Determine the (X, Y) coordinate at the center of the cell enclosing the given text.  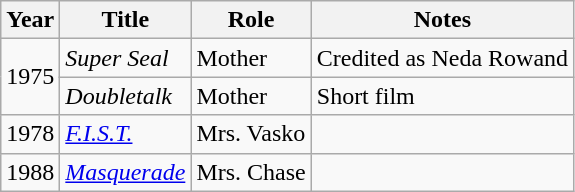
Notes (442, 20)
Role (251, 20)
Title (126, 20)
Mrs. Chase (251, 172)
1975 (30, 77)
Doubletalk (126, 96)
1978 (30, 134)
Short film (442, 96)
F.I.S.T. (126, 134)
Mrs. Vasko (251, 134)
Masquerade (126, 172)
Credited as Neda Rowand (442, 58)
Super Seal (126, 58)
Year (30, 20)
1988 (30, 172)
